Output the [X, Y] coordinate of the center of the cell containing the given text.  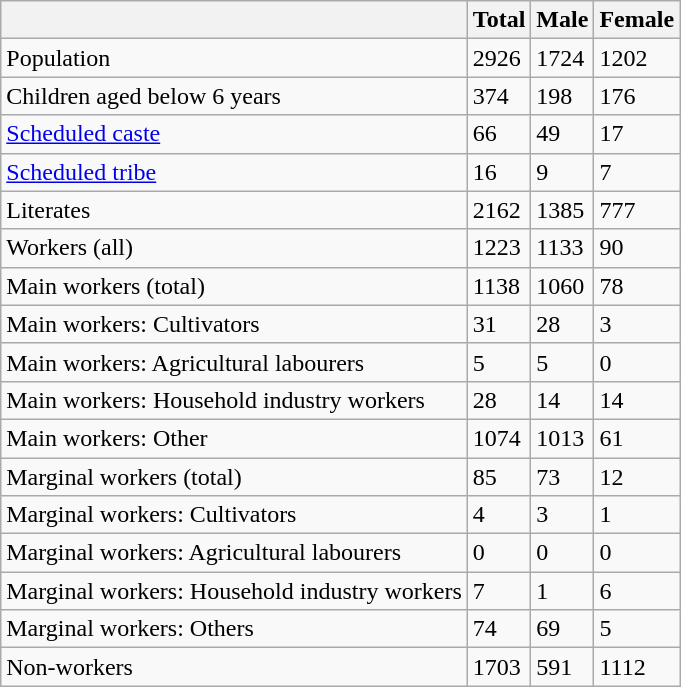
Marginal workers: Agricultural labourers [234, 553]
2926 [499, 58]
73 [562, 477]
78 [637, 286]
49 [562, 134]
90 [637, 248]
16 [499, 172]
1112 [637, 667]
1223 [499, 248]
Main workers: Cultivators [234, 324]
66 [499, 134]
Male [562, 20]
1060 [562, 286]
Main workers: Other [234, 438]
Main workers (total) [234, 286]
17 [637, 134]
1133 [562, 248]
1074 [499, 438]
1138 [499, 286]
Marginal workers: Cultivators [234, 515]
Marginal workers: Household industry workers [234, 591]
1013 [562, 438]
Non-workers [234, 667]
Total [499, 20]
591 [562, 667]
74 [499, 629]
2162 [499, 210]
Scheduled caste [234, 134]
Main workers: Agricultural labourers [234, 362]
6 [637, 591]
Workers (all) [234, 248]
374 [499, 96]
Literates [234, 210]
1385 [562, 210]
176 [637, 96]
Marginal workers (total) [234, 477]
85 [499, 477]
69 [562, 629]
Female [637, 20]
61 [637, 438]
Children aged below 6 years [234, 96]
1724 [562, 58]
Marginal workers: Others [234, 629]
1202 [637, 58]
198 [562, 96]
12 [637, 477]
Main workers: Household industry workers [234, 400]
4 [499, 515]
1703 [499, 667]
777 [637, 210]
Scheduled tribe [234, 172]
Population [234, 58]
31 [499, 324]
9 [562, 172]
